Scan for the cell matching the given text and deliver its [X, Y] coordinate at center. 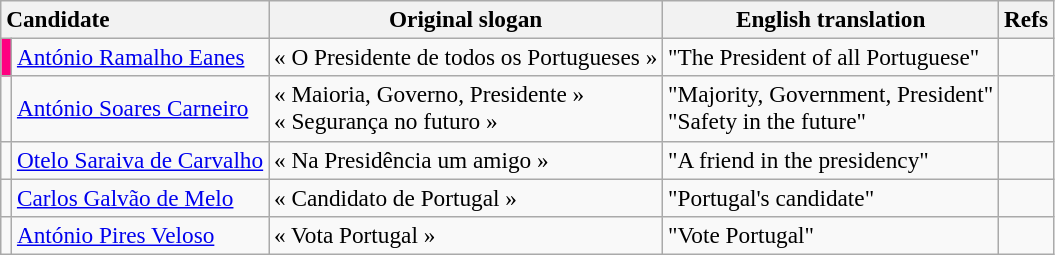
António Ramalho Eanes [140, 57]
« Vota Portugal » [466, 235]
Carlos Galvão de Melo [140, 197]
« Candidato de Portugal » [466, 197]
"Vote Portugal" [831, 235]
« Na Presidência um amigo » [466, 160]
"Majority, Government, President" "Safety in the future" [831, 108]
« O Presidente de todos os Portugueses » [466, 57]
António Pires Veloso [140, 235]
António Soares Carneiro [140, 108]
Refs [1026, 19]
Original slogan [466, 19]
English translation [831, 19]
Candidate [135, 19]
Otelo Saraiva de Carvalho [140, 160]
« Maioria, Governo, Presidente » « Segurança no futuro » [466, 108]
"The President of all Portuguese" [831, 57]
"A friend in the presidency" [831, 160]
"Portugal's candidate" [831, 197]
